Identify which cell holds the provided text, then report its (x, y) central coordinate. 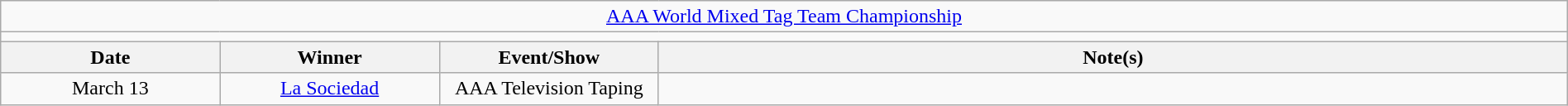
March 13 (111, 89)
Note(s) (1113, 57)
Winner (329, 57)
AAA Television Taping (549, 89)
Event/Show (549, 57)
La Sociedad (329, 89)
AAA World Mixed Tag Team Championship (784, 17)
Date (111, 57)
